Return (X, Y) of the center of cell containing provided text 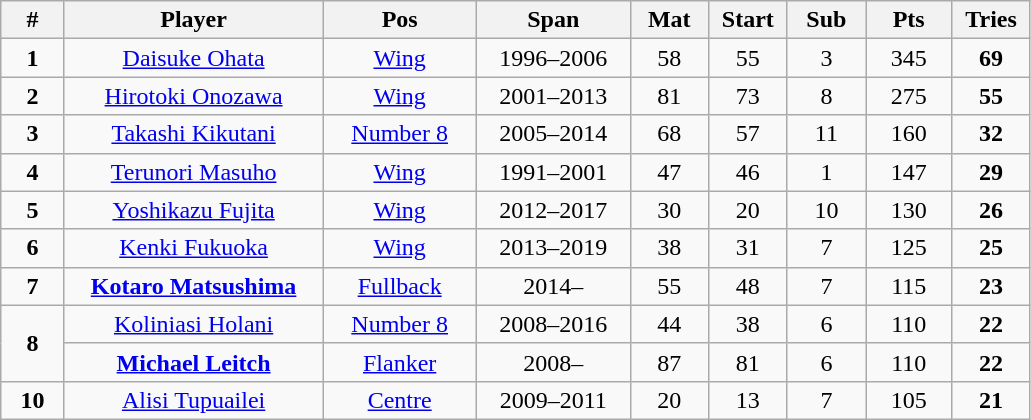
Takashi Kikutani (194, 134)
Fullback (400, 286)
147 (909, 172)
130 (909, 210)
Terunori Masuho (194, 172)
44 (670, 324)
29 (992, 172)
26 (992, 210)
Player (194, 20)
4 (33, 172)
2013–2019 (553, 248)
Kenki Fukuoka (194, 248)
2008– (553, 362)
69 (992, 58)
2012–2017 (553, 210)
105 (909, 400)
# (33, 20)
23 (992, 286)
11 (826, 134)
345 (909, 58)
13 (748, 400)
Pos (400, 20)
Span (553, 20)
1996–2006 (553, 58)
25 (992, 248)
Tries (992, 20)
87 (670, 362)
Mat (670, 20)
Centre (400, 400)
21 (992, 400)
115 (909, 286)
Koliniasi Holani (194, 324)
32 (992, 134)
73 (748, 96)
2014– (553, 286)
Sub (826, 20)
58 (670, 58)
Daisuke Ohata (194, 58)
47 (670, 172)
125 (909, 248)
160 (909, 134)
68 (670, 134)
Kotaro Matsushima (194, 286)
2008–2016 (553, 324)
Alisi Tupuailei (194, 400)
57 (748, 134)
Hirotoki Onozawa (194, 96)
2005–2014 (553, 134)
2009–2011 (553, 400)
31 (748, 248)
275 (909, 96)
Start (748, 20)
5 (33, 210)
30 (670, 210)
46 (748, 172)
2 (33, 96)
Pts (909, 20)
Yoshikazu Fujita (194, 210)
1991–2001 (553, 172)
Flanker (400, 362)
Michael Leitch (194, 362)
2001–2013 (553, 96)
48 (748, 286)
